Extract the (X, Y) coordinate from the center of the cell holding the provided text.  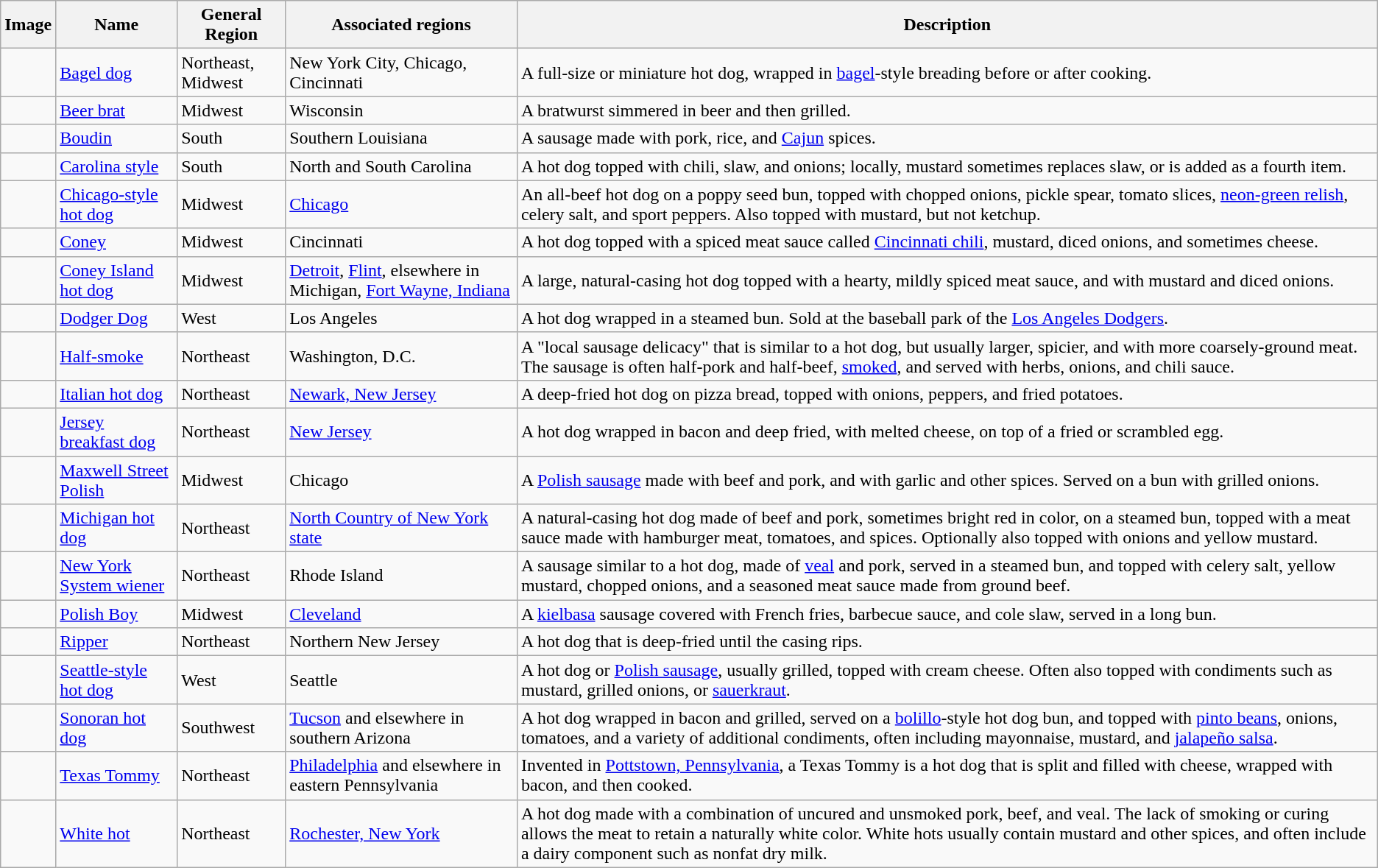
Description (947, 25)
Sonoran hot dog (116, 727)
Texas Tommy (116, 776)
Philadelphia and elsewhere in eastern Pennsylvania (402, 776)
New York System wiener (116, 576)
Half-smoke (116, 356)
Coney (116, 242)
A full-size or miniature hot dog, wrapped in bagel-style breading before or after cooking. (947, 72)
A hot dog wrapped in a steamed bun. Sold at the baseball park of the Los Angeles Dodgers. (947, 318)
Southern Louisiana (402, 138)
North Country of New York state (402, 529)
A large, natural-casing hot dog topped with a hearty, mildly spiced meat sauce, and with mustard and diced onions. (947, 280)
A hot dog topped with chili, slaw, and onions; locally, mustard sometimes replaces slaw, or is added as a fourth item. (947, 166)
Polish Boy (116, 614)
A hot dog topped with a spiced meat sauce called Cincinnati chili, mustard, diced onions, and sometimes cheese. (947, 242)
Dodger Dog (116, 318)
Cleveland (402, 614)
Northeast, Midwest (231, 72)
Wisconsin (402, 110)
Michigan hot dog (116, 529)
A kielbasa sausage covered with French fries, barbecue sauce, and cole slaw, served in a long bun. (947, 614)
Rhode Island (402, 576)
Tucson and elsewhere in southern Arizona (402, 727)
Seattle-style hot dog (116, 680)
Newark, New Jersey (402, 394)
Washington, D.C. (402, 356)
Coney Island hot dog (116, 280)
Cincinnati (402, 242)
Seattle (402, 680)
A hot dog that is deep-fried until the casing rips. (947, 642)
Northern New Jersey (402, 642)
Image (28, 25)
New Jersey (402, 431)
Southwest (231, 727)
Boudin (116, 138)
White hot (116, 833)
Maxwell Street Polish (116, 480)
General Region (231, 25)
New York City, Chicago, Cincinnati (402, 72)
A deep-fried hot dog on pizza bread, topped with onions, peppers, and fried potatoes. (947, 394)
Beer brat (116, 110)
Los Angeles (402, 318)
North and South Carolina (402, 166)
A Polish sausage made with beef and pork, and with garlic and other spices. Served on a bun with grilled onions. (947, 480)
Carolina style (116, 166)
Associated regions (402, 25)
Name (116, 25)
Ripper (116, 642)
Detroit, Flint, elsewhere in Michigan, Fort Wayne, Indiana (402, 280)
A hot dog wrapped in bacon and deep fried, with melted cheese, on top of a fried or scrambled egg. (947, 431)
A bratwurst simmered in beer and then grilled. (947, 110)
Jersey breakfast dog (116, 431)
Italian hot dog (116, 394)
Chicago-style hot dog (116, 205)
A sausage made with pork, rice, and Cajun spices. (947, 138)
Invented in Pottstown, Pennsylvania, a Texas Tommy is a hot dog that is split and filled with cheese, wrapped with bacon, and then cooked. (947, 776)
Rochester, New York (402, 833)
Bagel dog (116, 72)
